From the cell containing the given text, extract its center point as [X, Y] coordinate. 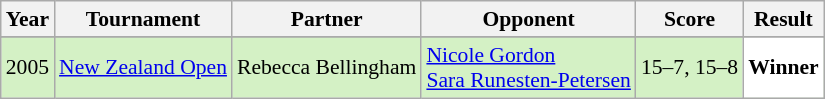
Partner [326, 19]
Year [28, 19]
15–7, 15–8 [690, 68]
Result [784, 19]
2005 [28, 68]
New Zealand Open [143, 68]
Rebecca Bellingham [326, 68]
Nicole Gordon Sara Runesten-Petersen [528, 68]
Opponent [528, 19]
Score [690, 19]
Winner [784, 68]
Tournament [143, 19]
